Detect which cell encompasses the target text, then output its (x, y) center coordinate. 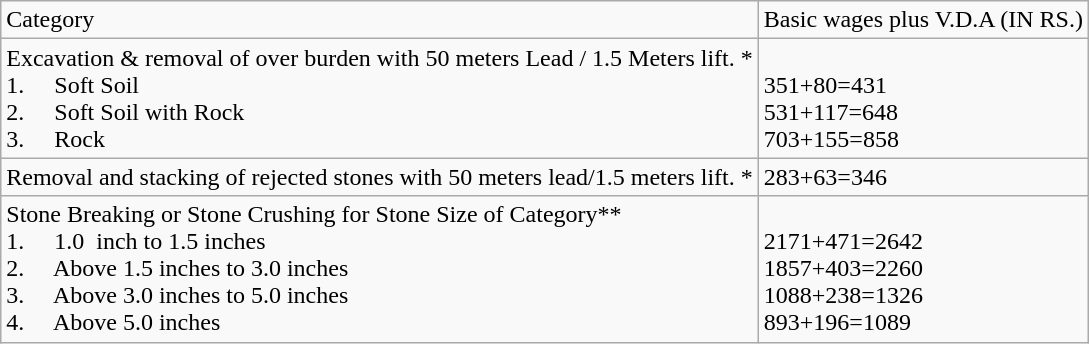
Basic wages plus V.D.A (IN RS.) (923, 20)
351+80=431531+117=648703+155=858 (923, 98)
283+63=346 (923, 177)
2171+471=26421857+403=22601088+238=1326893+196=1089 (923, 269)
Category (380, 20)
Removal and stacking of rejected stones with 50 meters lead/1.5 meters lift. * (380, 177)
Excavation & removal of over burden with 50 meters Lead / 1.5 Meters lift. *1. Soft Soil2. Soft Soil with Rock3. Rock (380, 98)
